Pinpoint the cell where the given text exists, returning its (X, Y) midpoint coordinate. 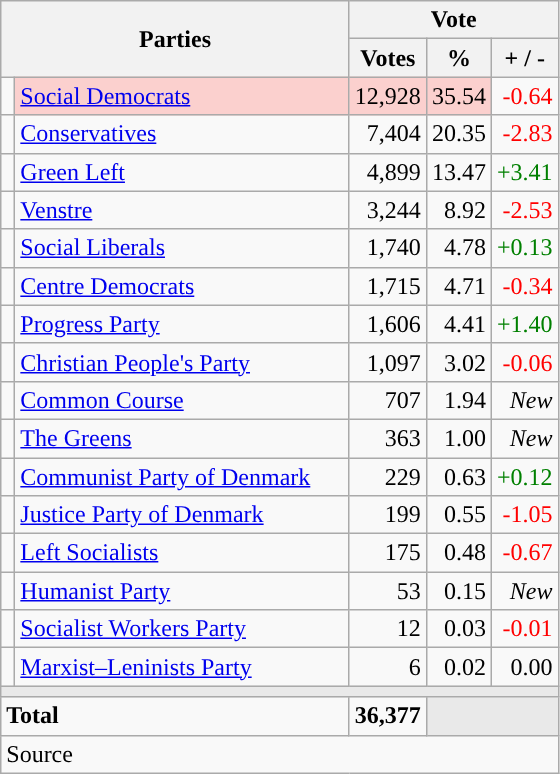
Progress Party (182, 324)
8.92 (458, 210)
-2.83 (524, 134)
Vote (454, 20)
-2.53 (524, 210)
Christian People's Party (182, 362)
0.15 (458, 591)
-1.05 (524, 515)
Centre Democrats (182, 286)
1,740 (388, 248)
Total (176, 716)
Left Socialists (182, 553)
+3.41 (524, 172)
20.35 (458, 134)
Communist Party of Denmark (182, 477)
1.94 (458, 400)
Source (280, 754)
229 (388, 477)
1,097 (388, 362)
0.00 (524, 667)
35.54 (458, 96)
12 (388, 629)
+0.12 (524, 477)
Marxist–Leninists Party (182, 667)
Parties (176, 39)
363 (388, 438)
0.48 (458, 553)
-0.64 (524, 96)
707 (388, 400)
Votes (388, 58)
175 (388, 553)
Venstre (182, 210)
Conservatives (182, 134)
Social Liberals (182, 248)
12,928 (388, 96)
Social Democrats (182, 96)
-0.06 (524, 362)
3.02 (458, 362)
0.63 (458, 477)
Justice Party of Denmark (182, 515)
+0.13 (524, 248)
Humanist Party (182, 591)
-0.34 (524, 286)
-0.01 (524, 629)
4.41 (458, 324)
+ / - (524, 58)
3,244 (388, 210)
7,404 (388, 134)
36,377 (388, 716)
1.00 (458, 438)
-0.67 (524, 553)
6 (388, 667)
199 (388, 515)
4,899 (388, 172)
% (458, 58)
4.71 (458, 286)
0.03 (458, 629)
Green Left (182, 172)
53 (388, 591)
13.47 (458, 172)
Common Course (182, 400)
The Greens (182, 438)
1,715 (388, 286)
0.55 (458, 515)
+1.40 (524, 324)
0.02 (458, 667)
4.78 (458, 248)
Socialist Workers Party (182, 629)
1,606 (388, 324)
